Capture the cell that displays the provided text and extract its (x, y) central coordinate. 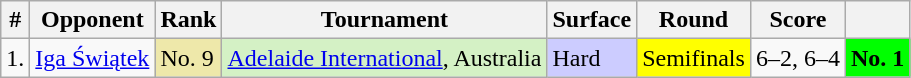
6–2, 6–4 (798, 58)
No. 9 (188, 58)
Tournament (384, 20)
Round (694, 20)
Rank (188, 20)
Hard (592, 58)
# (16, 20)
Iga Świątek (92, 58)
No. 1 (877, 58)
Surface (592, 20)
1. (16, 58)
Semifinals (694, 58)
Score (798, 20)
Opponent (92, 20)
Adelaide International, Australia (384, 58)
